Identify which cell holds the provided text, then report its [X, Y] central coordinate. 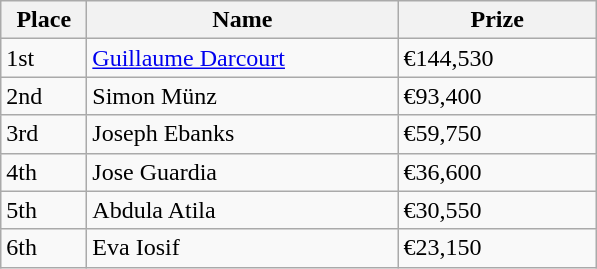
Eva Iosif [242, 248]
€144,530 [498, 58]
Name [242, 20]
6th [44, 248]
Abdula Atila [242, 210]
Joseph Ebanks [242, 134]
Prize [498, 20]
Guillaume Darcourt [242, 58]
€59,750 [498, 134]
4th [44, 172]
€93,400 [498, 96]
3rd [44, 134]
€23,150 [498, 248]
€30,550 [498, 210]
Simon Münz [242, 96]
5th [44, 210]
Place [44, 20]
€36,600 [498, 172]
2nd [44, 96]
Jose Guardia [242, 172]
1st [44, 58]
